Identify which cell holds the provided text, then report its (x, y) central coordinate. 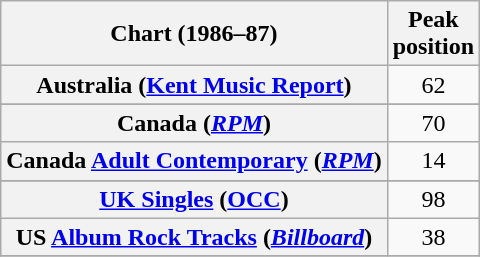
Chart (1986–87) (194, 34)
Canada Adult Contemporary (RPM) (194, 161)
US Album Rock Tracks (Billboard) (194, 237)
UK Singles (OCC) (194, 199)
98 (433, 199)
Australia (Kent Music Report) (194, 85)
38 (433, 237)
Canada (RPM) (194, 123)
70 (433, 123)
Peakposition (433, 34)
62 (433, 85)
14 (433, 161)
